Find where the given text appears and provide that cell's center as [X, Y] coordinate. 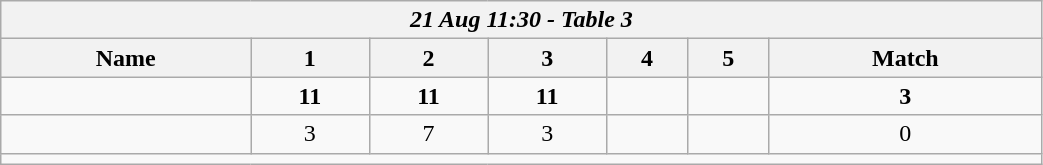
0 [906, 134]
Name [126, 58]
5 [728, 58]
1 [310, 58]
Match [906, 58]
4 [648, 58]
2 [428, 58]
21 Aug 11:30 - Table 3 [522, 20]
7 [428, 134]
